Provide the (X, Y) coordinate of the cell's center where the given text is located.  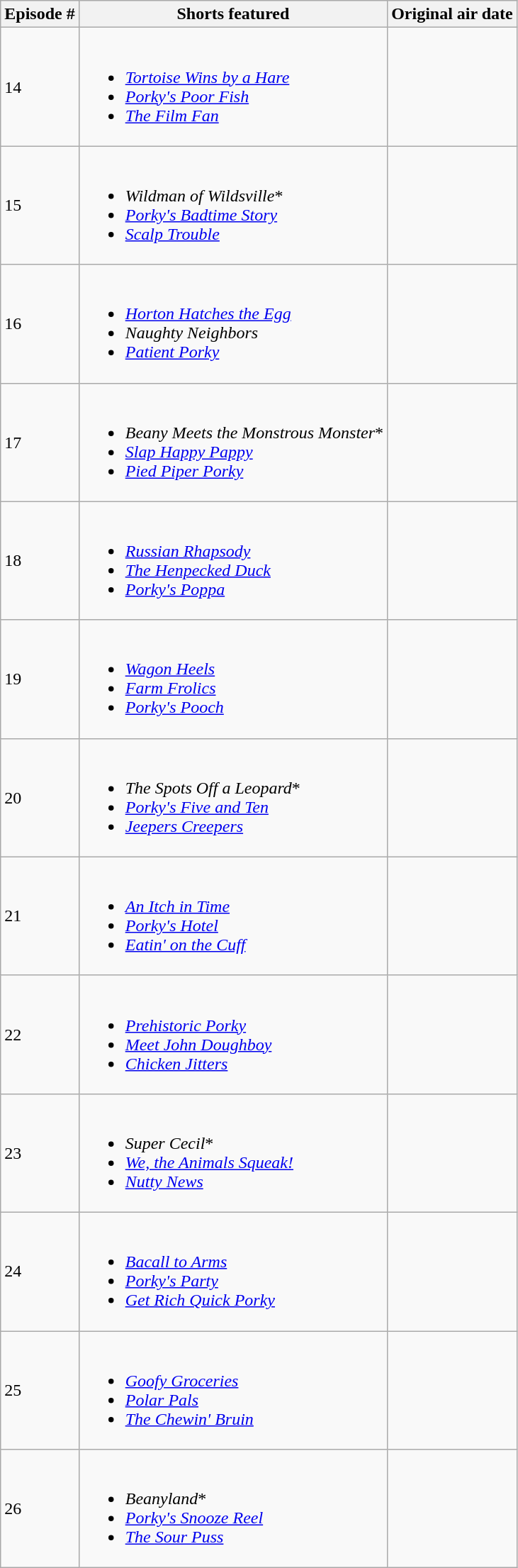
Russian RhapsodyThe Henpecked DuckPorky's Poppa (232, 560)
21 (40, 916)
The Spots Off a Leopard*Porky's Five and TenJeepers Creepers (232, 797)
Beanyland*Porky's Snooze ReelThe Sour Puss (232, 1509)
26 (40, 1509)
Episode # (40, 14)
Super Cecil*We, the Animals Squeak!Nutty News (232, 1153)
23 (40, 1153)
Beany Meets the Monstrous Monster*Slap Happy PappyPied Piper Porky (232, 443)
14 (40, 87)
Bacall to ArmsPorky's PartyGet Rich Quick Porky (232, 1271)
24 (40, 1271)
22 (40, 1034)
Shorts featured (232, 14)
16 (40, 323)
25 (40, 1390)
An Itch in TimePorky's HotelEatin' on the Cuff (232, 916)
Goofy GroceriesPolar PalsThe Chewin' Bruin (232, 1390)
Prehistoric PorkyMeet John DoughboyChicken Jitters (232, 1034)
Horton Hatches the EggNaughty NeighborsPatient Porky (232, 323)
18 (40, 560)
19 (40, 679)
Wildman of Wildsville*Porky's Badtime StoryScalp Trouble (232, 206)
17 (40, 443)
Tortoise Wins by a HarePorky's Poor FishThe Film Fan (232, 87)
15 (40, 206)
Original air date (452, 14)
Wagon HeelsFarm FrolicsPorky's Pooch (232, 679)
20 (40, 797)
